Detect which cell encompasses the target text, then output its [X, Y] center coordinate. 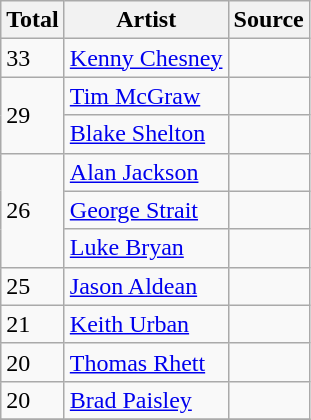
33 [33, 58]
Blake Shelton [146, 134]
Alan Jackson [146, 172]
Thomas Rhett [146, 362]
Tim McGraw [146, 96]
Total [33, 20]
Keith Urban [146, 324]
Brad Paisley [146, 400]
21 [33, 324]
Artist [146, 20]
29 [33, 115]
Source [268, 20]
Luke Bryan [146, 248]
Kenny Chesney [146, 58]
25 [33, 286]
26 [33, 210]
Jason Aldean [146, 286]
George Strait [146, 210]
